Output the [x, y] coordinate of the center of the cell containing the given text.  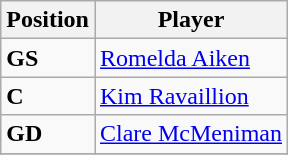
C [48, 96]
GD [48, 134]
Clare McMeniman [190, 134]
Romelda Aiken [190, 58]
Player [190, 20]
Kim Ravaillion [190, 96]
GS [48, 58]
Position [48, 20]
